Find where the given text appears and provide that cell's center as [x, y] coordinate. 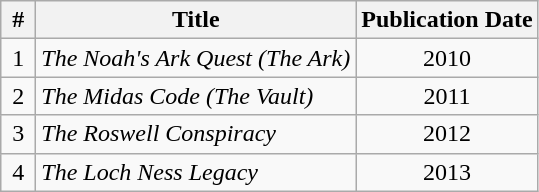
2 [18, 96]
The Midas Code (The Vault) [196, 96]
3 [18, 134]
2010 [447, 58]
1 [18, 58]
The Noah's Ark Quest (The Ark) [196, 58]
4 [18, 172]
2012 [447, 134]
Publication Date [447, 20]
The Roswell Conspiracy [196, 134]
# [18, 20]
The Loch Ness Legacy [196, 172]
Title [196, 20]
2013 [447, 172]
2011 [447, 96]
